Determine the [x, y] coordinate at the center of the cell enclosing the given text.  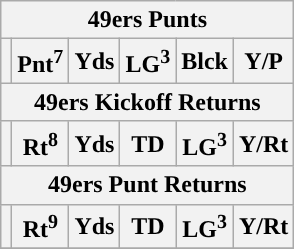
Y/P [263, 62]
Blck [205, 62]
49ers Punt Returns [148, 185]
Pnt7 [40, 62]
Rt9 [40, 226]
49ers Punts [148, 20]
Rt8 [40, 144]
49ers Kickoff Returns [148, 102]
